Determine the (X, Y) coordinate at the center of the cell enclosing the given text.  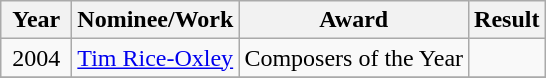
Tim Rice-Oxley (156, 58)
Year (36, 20)
Award (354, 20)
Nominee/Work (156, 20)
Result (507, 20)
Composers of the Year (354, 58)
2004 (36, 58)
